Pinpoint the cell where the given text exists, returning its (x, y) midpoint coordinate. 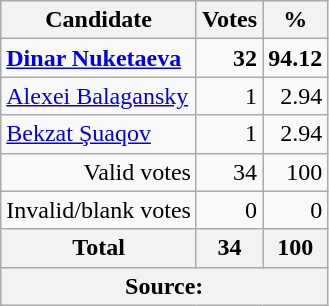
Dinar Nuketaeva (99, 58)
Candidate (99, 20)
Source: (164, 286)
Valid votes (99, 172)
% (296, 20)
Bekzat Şuaqov (99, 134)
Votes (229, 20)
Alexei Balagansky (99, 96)
Total (99, 248)
32 (229, 58)
94.12 (296, 58)
Invalid/blank votes (99, 210)
